Output the (X, Y) coordinate of the center of the cell containing the given text.  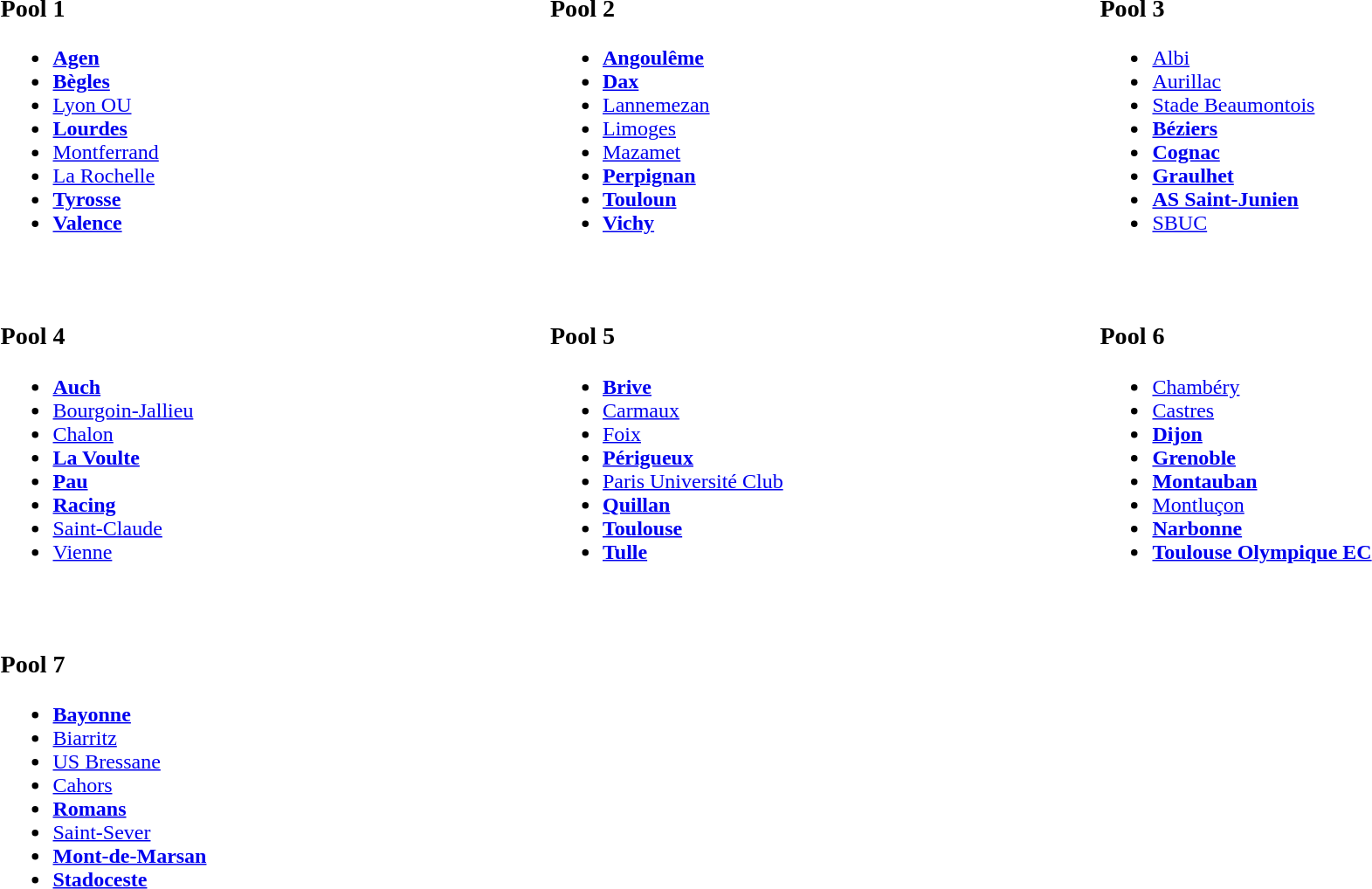
Pool 5BriveCarmauxFoixPérigueuxParis Université ClubQuillanToulouseTulle (817, 429)
